Search for the cell housing the specified text and yield its [x, y] center coordinate. 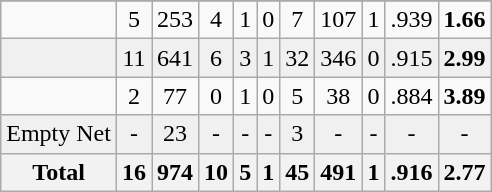
346 [338, 58]
23 [176, 134]
2 [134, 96]
77 [176, 96]
10 [216, 172]
7 [298, 20]
.915 [412, 58]
2.99 [464, 58]
.916 [412, 172]
974 [176, 172]
16 [134, 172]
6 [216, 58]
32 [298, 58]
.884 [412, 96]
1.66 [464, 20]
45 [298, 172]
253 [176, 20]
11 [134, 58]
.939 [412, 20]
38 [338, 96]
3.89 [464, 96]
2.77 [464, 172]
Total [59, 172]
107 [338, 20]
Empty Net [59, 134]
641 [176, 58]
4 [216, 20]
491 [338, 172]
